Capture the cell that displays the provided text and extract its (X, Y) central coordinate. 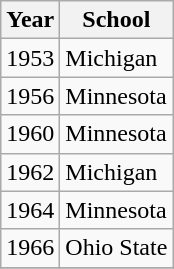
1953 (30, 58)
1964 (30, 210)
Ohio State (116, 248)
1962 (30, 172)
1966 (30, 248)
School (116, 20)
Year (30, 20)
1956 (30, 96)
1960 (30, 134)
